Pinpoint the cell where the given text exists, returning its [X, Y] midpoint coordinate. 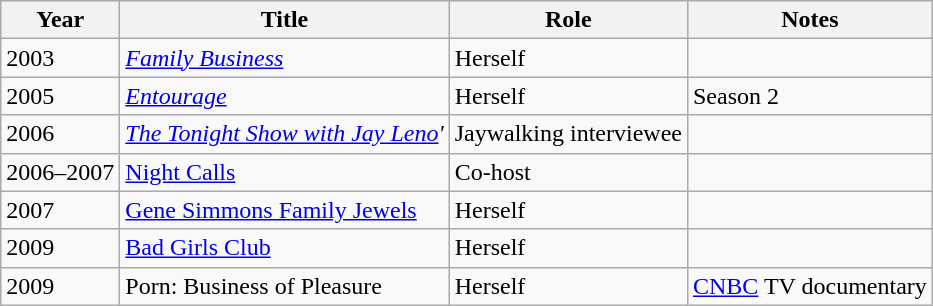
Season 2 [810, 96]
2006 [60, 134]
Entourage [284, 96]
2005 [60, 96]
The Tonight Show with Jay Leno' [284, 134]
Notes [810, 20]
Jaywalking interviewee [568, 134]
Gene Simmons Family Jewels [284, 210]
2006–2007 [60, 172]
2007 [60, 210]
Porn: Business of Pleasure [284, 286]
Title [284, 20]
Year [60, 20]
Bad Girls Club [284, 248]
2003 [60, 58]
Family Business [284, 58]
Role [568, 20]
CNBC TV documentary [810, 286]
Night Calls [284, 172]
Co-host [568, 172]
